Scan for the cell matching the given text and deliver its (x, y) coordinate at center. 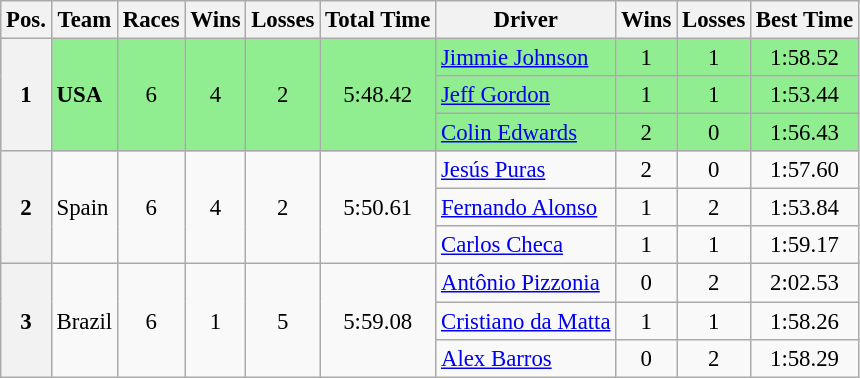
Alex Barros (526, 358)
Jimmie Johnson (526, 58)
Total Time (378, 20)
Cristiano da Matta (526, 321)
2:02.53 (805, 283)
1:59.17 (805, 245)
Races (151, 20)
Antônio Pizzonia (526, 283)
1:58.29 (805, 358)
1:58.52 (805, 58)
Pos. (26, 20)
USA (84, 96)
Jesús Puras (526, 170)
1:57.60 (805, 170)
1:58.26 (805, 321)
Jeff Gordon (526, 95)
Driver (526, 20)
Brazil (84, 320)
5 (283, 320)
Colin Edwards (526, 133)
Spain (84, 208)
1:53.44 (805, 95)
5:59.08 (378, 320)
5:48.42 (378, 96)
Carlos Checa (526, 245)
Fernando Alonso (526, 208)
Team (84, 20)
1:53.84 (805, 208)
Best Time (805, 20)
1:56.43 (805, 133)
5:50.61 (378, 208)
3 (26, 320)
